For the text-containing cell, return its midpoint in (X, Y) coordinate format. 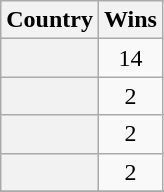
Country (50, 20)
14 (130, 58)
Wins (130, 20)
